Pinpoint the cell where the given text exists, returning its [x, y] midpoint coordinate. 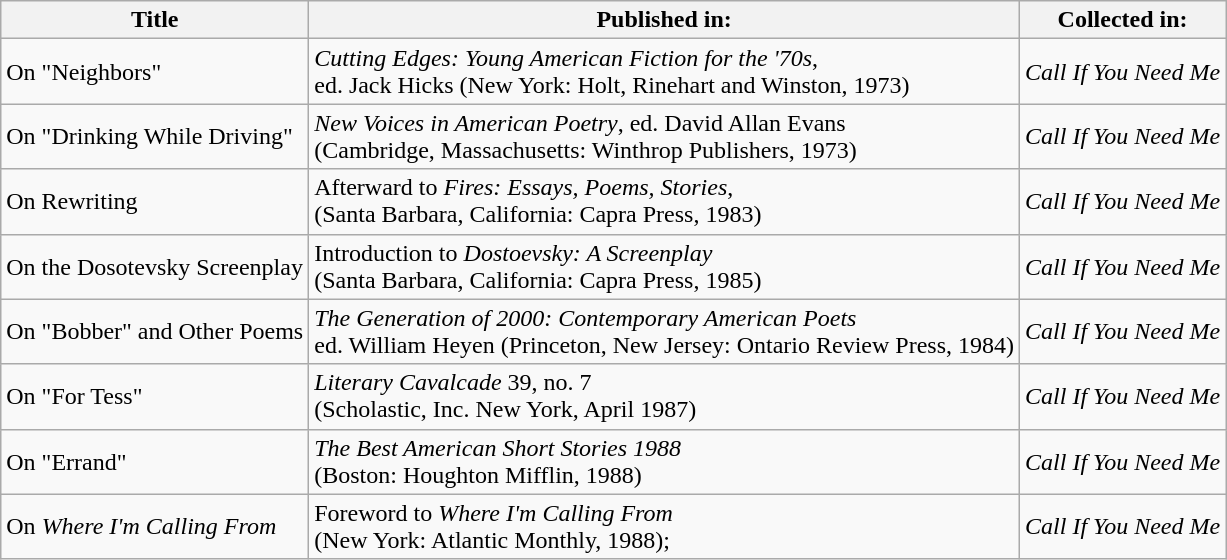
The Best American Short Stories 1988(Boston: Houghton Mifflin, 1988) [664, 462]
Collected in: [1123, 20]
Literary Cavalcade 39, no. 7(Scholastic, Inc. New York, April 1987) [664, 396]
On "Bobber" and Other Poems [155, 332]
Introduction to Dostoevsky: A Screenplay(Santa Barbara, California: Capra Press, 1985) [664, 266]
On Where I'm Calling From [155, 526]
On "Neighbors" [155, 72]
New Voices in American Poetry, ed. David Allan Evans(Cambridge, Massachusetts: Winthrop Publishers, 1973) [664, 136]
Afterward to Fires: Essays, Poems, Stories,(Santa Barbara, California: Capra Press, 1983) [664, 202]
The Generation of 2000: Contemporary American Poetsed. William Heyen (Princeton, New Jersey: Ontario Review Press, 1984) [664, 332]
Title [155, 20]
Published in: [664, 20]
On Rewriting [155, 202]
On "Drinking While Driving" [155, 136]
On the Dosotevsky Screenplay [155, 266]
On "Errand" [155, 462]
Cutting Edges: Young American Fiction for the '70s,ed. Jack Hicks (New York: Holt, Rinehart and Winston, 1973) [664, 72]
On "For Tess" [155, 396]
Foreword to Where I'm Calling From(New York: Atlantic Monthly, 1988); [664, 526]
